Search for the cell housing the specified text and yield its [X, Y] center coordinate. 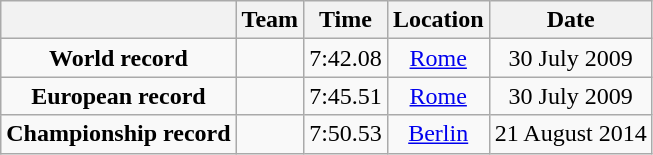
Championship record [118, 134]
Time [346, 20]
Berlin [438, 134]
Date [570, 20]
7:45.51 [346, 96]
7:42.08 [346, 58]
Location [438, 20]
21 August 2014 [570, 134]
World record [118, 58]
European record [118, 96]
Team [270, 20]
7:50.53 [346, 134]
